Return [x, y] of the center of cell containing provided text 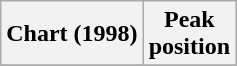
Chart (1998) [72, 34]
Peakposition [189, 34]
